Identify which cell holds the provided text, then report its [x, y] central coordinate. 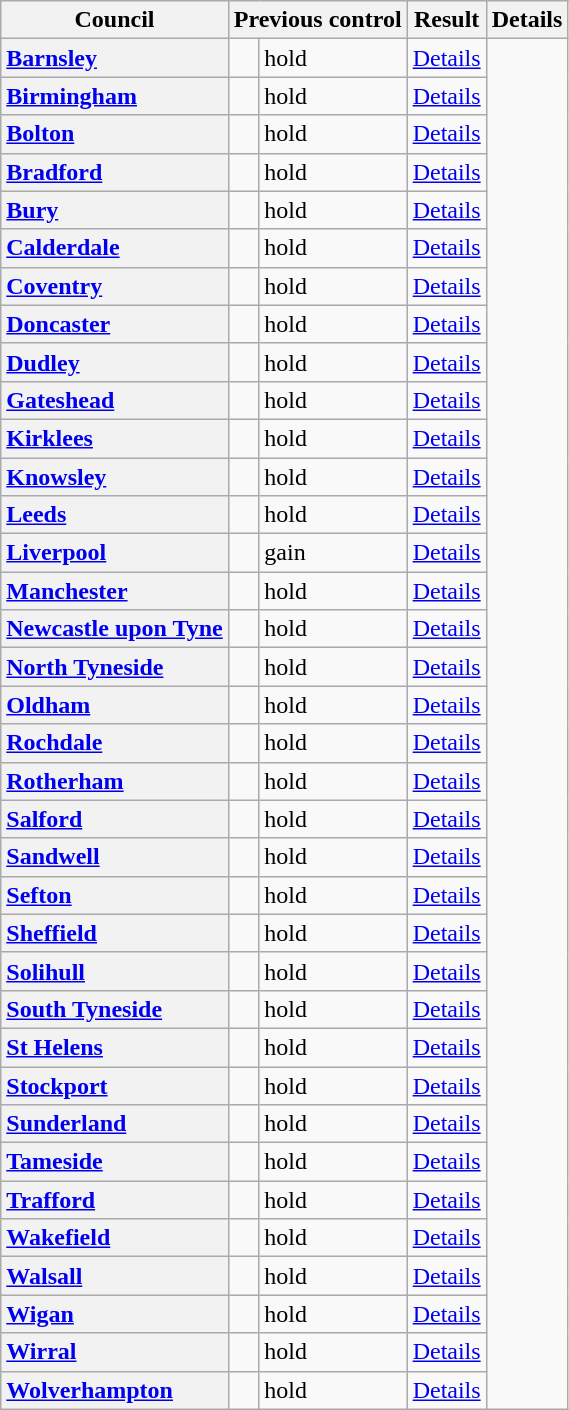
Liverpool [115, 553]
Birmingham [115, 96]
Rotherham [115, 781]
Sefton [115, 895]
Dudley [115, 362]
Rochdale [115, 743]
Barnsley [115, 58]
Sheffield [115, 933]
Wolverhampton [115, 1390]
Sandwell [115, 857]
Manchester [115, 591]
Gateshead [115, 400]
Result [446, 20]
Sunderland [115, 1124]
Council [115, 20]
gain [333, 553]
Stockport [115, 1085]
Wakefield [115, 1238]
St Helens [115, 1047]
Wirral [115, 1352]
Salford [115, 819]
South Tyneside [115, 1009]
Previous control [318, 20]
Doncaster [115, 324]
Trafford [115, 1200]
Bradford [115, 172]
Coventry [115, 286]
Kirklees [115, 438]
Walsall [115, 1276]
Leeds [115, 515]
Tameside [115, 1162]
Oldham [115, 705]
Bolton [115, 134]
Knowsley [115, 477]
Bury [115, 210]
North Tyneside [115, 667]
Wigan [115, 1314]
Solihull [115, 971]
Calderdale [115, 248]
Newcastle upon Tyne [115, 629]
